Pinpoint the cell where the given text exists, returning its [X, Y] midpoint coordinate. 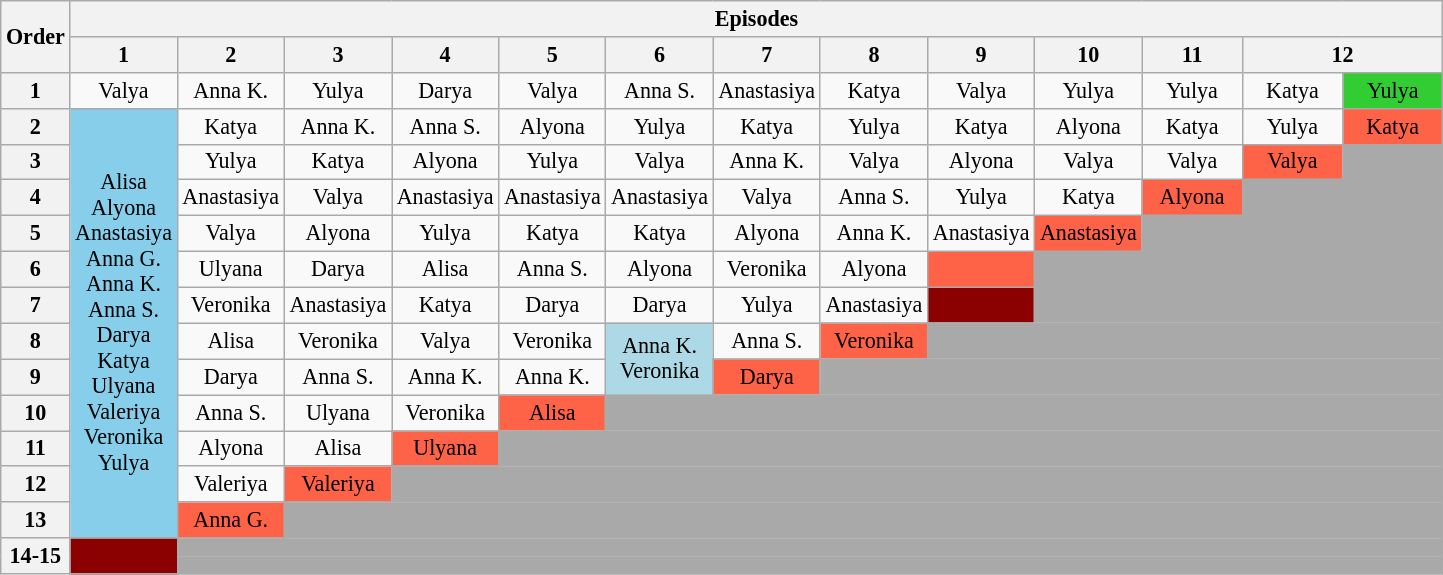
13 [36, 520]
Anna G. [230, 520]
14-15 [36, 556]
Order [36, 36]
Anna K.Veronika [660, 359]
Alisa Alyona Anastasiya Anna G. Anna K. Anna S. Darya Katya Ulyana Valeriya Veronika Yulya [124, 323]
Episodes [756, 18]
